Locate the cell with the specified text and output its [x, y] center coordinate. 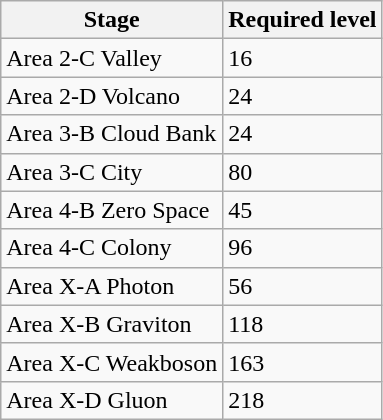
Required level [302, 20]
Stage [112, 20]
218 [302, 400]
Area X-D Gluon [112, 400]
Area 3-B Cloud Bank [112, 134]
Area 2-C Valley [112, 58]
Area X-C Weakboson [112, 362]
Area 3-C City [112, 172]
96 [302, 248]
80 [302, 172]
118 [302, 324]
Area X-B Graviton [112, 324]
Area X-A Photon [112, 286]
Area 4-C Colony [112, 248]
Area 2-D Volcano [112, 96]
16 [302, 58]
45 [302, 210]
56 [302, 286]
163 [302, 362]
Area 4-B Zero Space [112, 210]
